Locate the cell with the specified text and output its (X, Y) center coordinate. 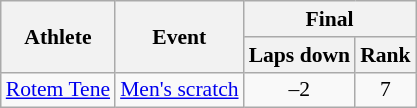
–2 (300, 90)
Laps down (300, 55)
Athlete (58, 36)
Final (330, 19)
Men's scratch (180, 90)
7 (386, 90)
Event (180, 36)
Rotem Tene (58, 90)
Rank (386, 55)
